Determine the [X, Y] coordinate at the center of the cell enclosing the given text.  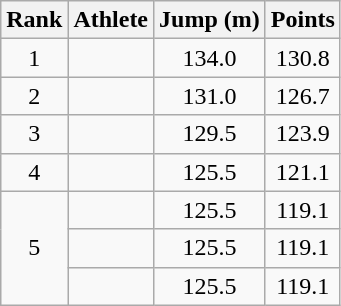
Athlete [111, 20]
134.0 [210, 58]
Rank [34, 20]
Jump (m) [210, 20]
121.1 [302, 172]
126.7 [302, 96]
1 [34, 58]
123.9 [302, 134]
4 [34, 172]
130.8 [302, 58]
5 [34, 248]
3 [34, 134]
129.5 [210, 134]
Points [302, 20]
2 [34, 96]
131.0 [210, 96]
